Return the [X, Y] coordinate for the center point of the cell that contains the specified text.  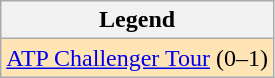
ATP Challenger Tour (0–1) [138, 58]
Legend [138, 20]
